From the cell containing the given text, extract its center point as [x, y] coordinate. 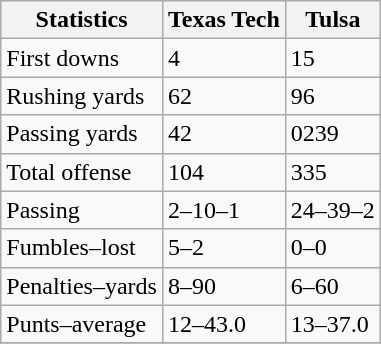
Passing [82, 210]
Rushing yards [82, 96]
104 [224, 172]
15 [332, 58]
2–10–1 [224, 210]
Punts–average [82, 324]
Penalties–yards [82, 286]
Texas Tech [224, 20]
13–37.0 [332, 324]
62 [224, 96]
42 [224, 134]
24–39–2 [332, 210]
8–90 [224, 286]
4 [224, 58]
6–60 [332, 286]
Tulsa [332, 20]
Total offense [82, 172]
12–43.0 [224, 324]
0239 [332, 134]
335 [332, 172]
96 [332, 96]
0–0 [332, 248]
Passing yards [82, 134]
5–2 [224, 248]
Fumbles–lost [82, 248]
First downs [82, 58]
Statistics [82, 20]
